Capture the cell that displays the provided text and extract its (x, y) central coordinate. 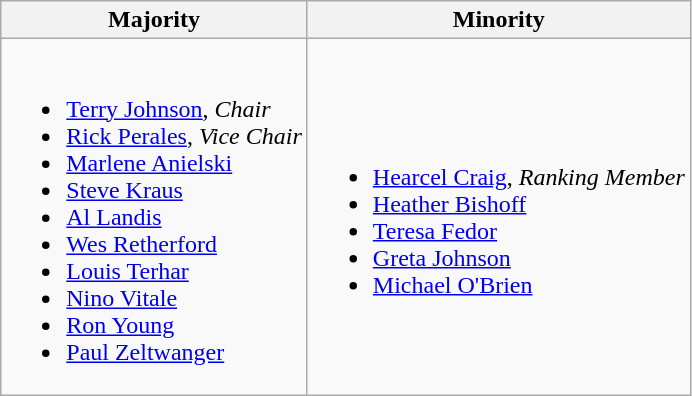
Minority (498, 20)
Majority (154, 20)
Terry Johnson, ChairRick Perales, Vice ChairMarlene AnielskiSteve KrausAl LandisWes RetherfordLouis TerharNino VitaleRon YoungPaul Zeltwanger (154, 217)
Hearcel Craig, Ranking MemberHeather BishoffTeresa FedorGreta JohnsonMichael O'Brien (498, 217)
